Search for the cell housing the specified text and yield its [x, y] center coordinate. 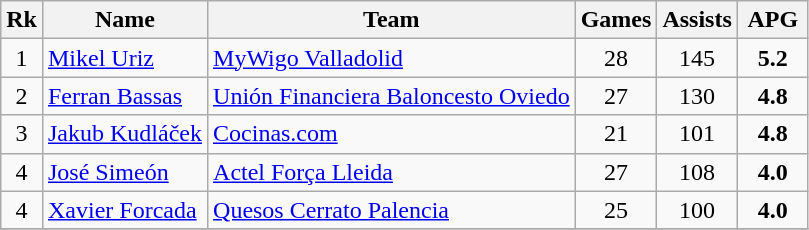
Ferran Bassas [124, 96]
MyWigo Valladolid [392, 58]
Cocinas.com [392, 134]
Quesos Cerrato Palencia [392, 210]
Rk [22, 20]
Xavier Forcada [124, 210]
Games [616, 20]
Mikel Uriz [124, 58]
25 [616, 210]
Assists [697, 20]
Actel Força Lleida [392, 172]
100 [697, 210]
Jakub Kudláček [124, 134]
Unión Financiera Baloncesto Oviedo [392, 96]
21 [616, 134]
Team [392, 20]
Name [124, 20]
José Simeón [124, 172]
108 [697, 172]
2 [22, 96]
130 [697, 96]
APG [772, 20]
101 [697, 134]
5.2 [772, 58]
145 [697, 58]
3 [22, 134]
28 [616, 58]
1 [22, 58]
